Pinpoint the cell where the given text exists, returning its (X, Y) midpoint coordinate. 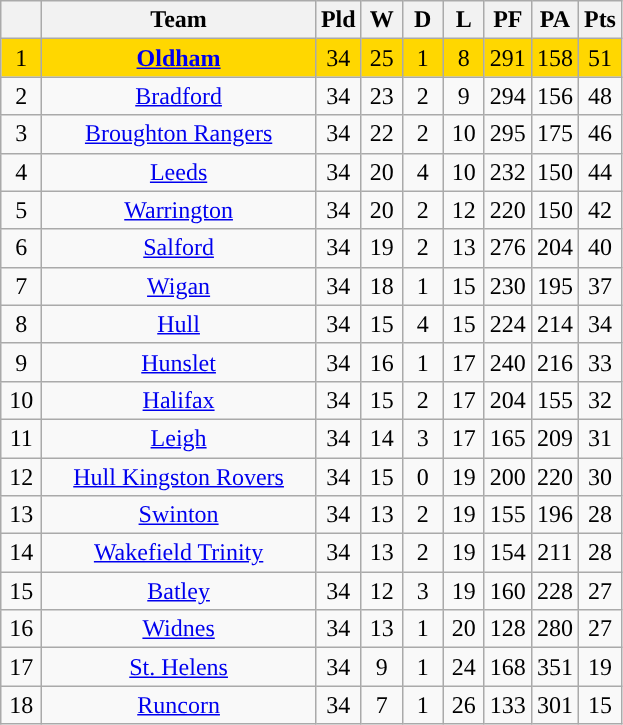
351 (554, 667)
Hull (179, 324)
Batley (179, 591)
Broughton Rangers (179, 134)
294 (508, 96)
Bradford (179, 96)
Pld (338, 20)
224 (508, 324)
42 (600, 210)
301 (554, 705)
11 (22, 438)
209 (554, 438)
26 (464, 705)
PF (508, 20)
30 (600, 477)
24 (464, 667)
200 (508, 477)
40 (600, 248)
W (382, 20)
48 (600, 96)
Pts (600, 20)
128 (508, 629)
37 (600, 286)
Widnes (179, 629)
Oldham (179, 58)
232 (508, 172)
175 (554, 134)
230 (508, 286)
214 (554, 324)
46 (600, 134)
Hull Kingston Rovers (179, 477)
Team (179, 20)
PA (554, 20)
160 (508, 591)
216 (554, 362)
280 (554, 629)
Runcorn (179, 705)
133 (508, 705)
0 (422, 477)
Halifax (179, 400)
276 (508, 248)
168 (508, 667)
Wigan (179, 286)
22 (382, 134)
Hunslet (179, 362)
Leeds (179, 172)
291 (508, 58)
158 (554, 58)
51 (600, 58)
196 (554, 515)
Wakefield Trinity (179, 553)
31 (600, 438)
Leigh (179, 438)
240 (508, 362)
32 (600, 400)
St. Helens (179, 667)
D (422, 20)
33 (600, 362)
5 (22, 210)
195 (554, 286)
Warrington (179, 210)
295 (508, 134)
154 (508, 553)
6 (22, 248)
23 (382, 96)
Salford (179, 248)
165 (508, 438)
156 (554, 96)
228 (554, 591)
L (464, 20)
44 (600, 172)
211 (554, 553)
Swinton (179, 515)
25 (382, 58)
